Return (x, y) of the center of cell containing provided text 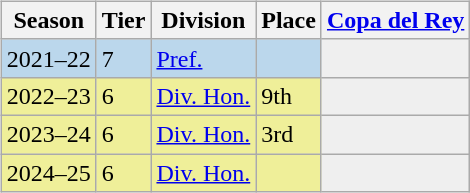
3rd (289, 134)
Pref. (204, 58)
Place (289, 20)
2021–22 (48, 58)
Tier (124, 20)
2023–24 (48, 134)
Season (48, 20)
Division (204, 20)
9th (289, 96)
2024–25 (48, 173)
2022–23 (48, 96)
Copa del Rey (395, 20)
7 (124, 58)
